Identify which cell holds the provided text, then report its [x, y] central coordinate. 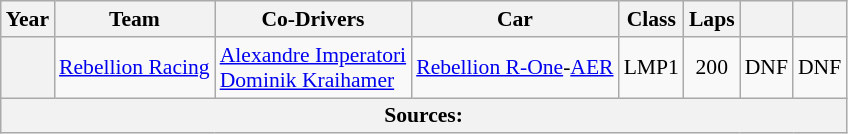
Alexandre Imperatori Dominik Kraihamer [314, 68]
Class [652, 19]
Car [514, 19]
Team [134, 19]
Laps [712, 19]
200 [712, 68]
Rebellion R-One-AER [514, 68]
Co-Drivers [314, 19]
Sources: [424, 116]
Rebellion Racing [134, 68]
LMP1 [652, 68]
Year [28, 19]
